For the text-containing cell, return its midpoint in [x, y] coordinate format. 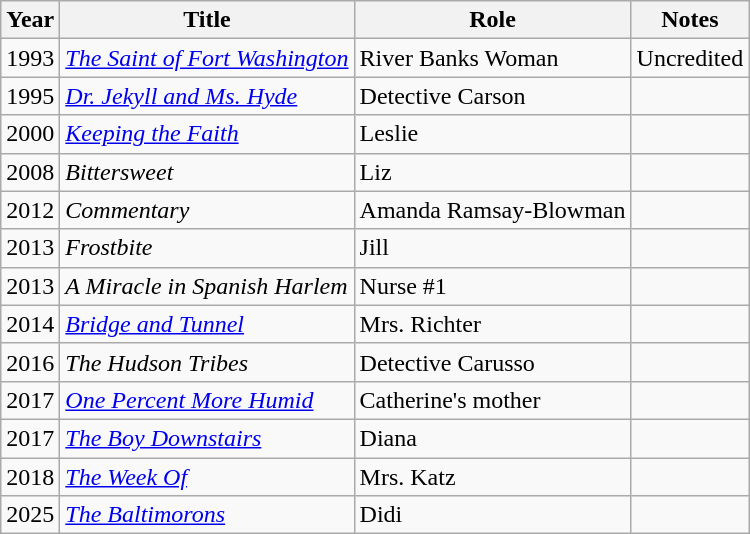
Notes [690, 20]
Title [207, 20]
Jill [492, 248]
Keeping the Faith [207, 134]
Didi [492, 515]
Mrs. Katz [492, 477]
River Banks Woman [492, 58]
Detective Carusso [492, 362]
A Miracle in Spanish Harlem [207, 286]
Year [30, 20]
Diana [492, 438]
Liz [492, 172]
2016 [30, 362]
Mrs. Richter [492, 324]
Bittersweet [207, 172]
Role [492, 20]
Frostbite [207, 248]
Detective Carson [492, 96]
The Baltimorons [207, 515]
Uncredited [690, 58]
1993 [30, 58]
2008 [30, 172]
Leslie [492, 134]
One Percent More Humid [207, 400]
Catherine's mother [492, 400]
Nurse #1 [492, 286]
The Hudson Tribes [207, 362]
Commentary [207, 210]
Amanda Ramsay-Blowman [492, 210]
The Boy Downstairs [207, 438]
2012 [30, 210]
1995 [30, 96]
2000 [30, 134]
2014 [30, 324]
Dr. Jekyll and Ms. Hyde [207, 96]
2018 [30, 477]
2025 [30, 515]
The Saint of Fort Washington [207, 58]
Bridge and Tunnel [207, 324]
The Week Of [207, 477]
